Output the (x, y) coordinate of the center of the cell containing the given text.  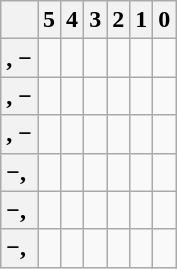
1 (142, 20)
4 (72, 20)
2 (118, 20)
5 (50, 20)
0 (164, 20)
3 (96, 20)
